Detect which cell encompasses the target text, then output its (X, Y) center coordinate. 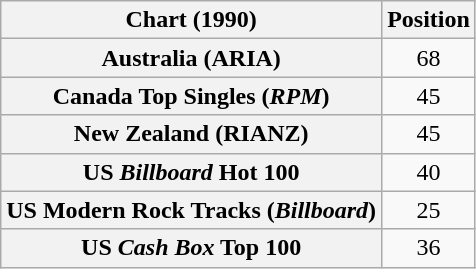
25 (429, 210)
40 (429, 172)
Chart (1990) (192, 20)
36 (429, 248)
US Billboard Hot 100 (192, 172)
US Cash Box Top 100 (192, 248)
US Modern Rock Tracks (Billboard) (192, 210)
68 (429, 58)
Australia (ARIA) (192, 58)
Position (429, 20)
New Zealand (RIANZ) (192, 134)
Canada Top Singles (RPM) (192, 96)
